Locate the cell with the specified text and output its (x, y) center coordinate. 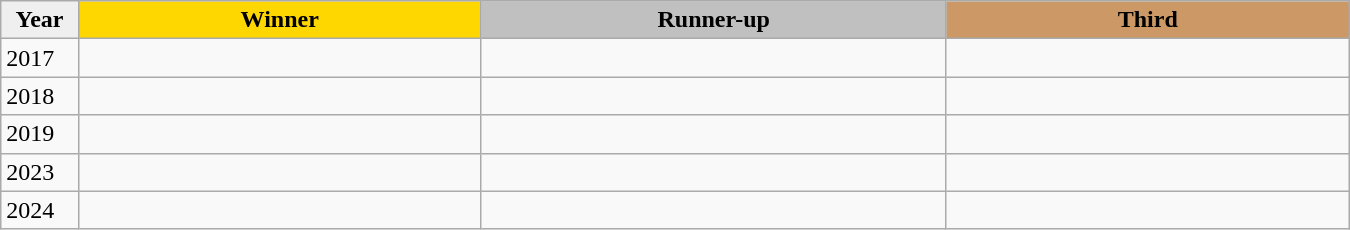
2024 (40, 210)
Third (1148, 20)
Runner-up (714, 20)
Year (40, 20)
2019 (40, 134)
2017 (40, 58)
2023 (40, 172)
2018 (40, 96)
Winner (280, 20)
